From the cell containing the given text, extract its center point as (X, Y) coordinate. 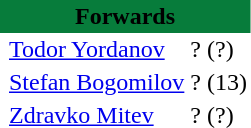
(?) (227, 50)
(13) (227, 82)
Todor Yordanov (96, 50)
Forwards (125, 16)
Stefan Bogomilov (96, 82)
